Find where the given text appears and provide that cell's center as [X, Y] coordinate. 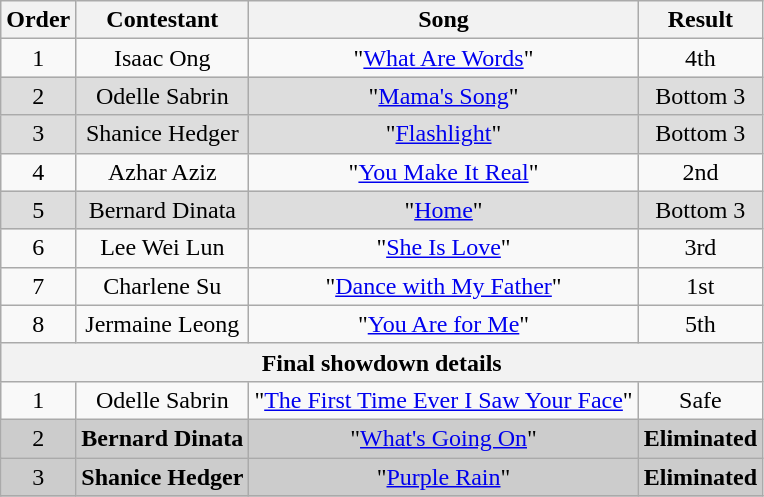
"You Make It Real" [444, 172]
Isaac Ong [162, 58]
Song [444, 20]
2nd [700, 172]
"She Is Love" [444, 248]
4 [38, 172]
3rd [700, 248]
7 [38, 286]
"Home" [444, 210]
"Mama's Song" [444, 96]
Azhar Aziz [162, 172]
"Dance with My Father" [444, 286]
Lee Wei Lun [162, 248]
Jermaine Leong [162, 324]
Result [700, 20]
Safe [700, 400]
4th [700, 58]
Final showdown details [382, 362]
6 [38, 248]
"Purple Rain" [444, 477]
"The First Time Ever I Saw Your Face" [444, 400]
"You Are for Me" [444, 324]
8 [38, 324]
5th [700, 324]
1st [700, 286]
5 [38, 210]
Contestant [162, 20]
"Flashlight" [444, 134]
Order [38, 20]
"What's Going On" [444, 438]
Charlene Su [162, 286]
"What Are Words" [444, 58]
